Provide the [x, y] coordinate of the cell's center where the given text is located.  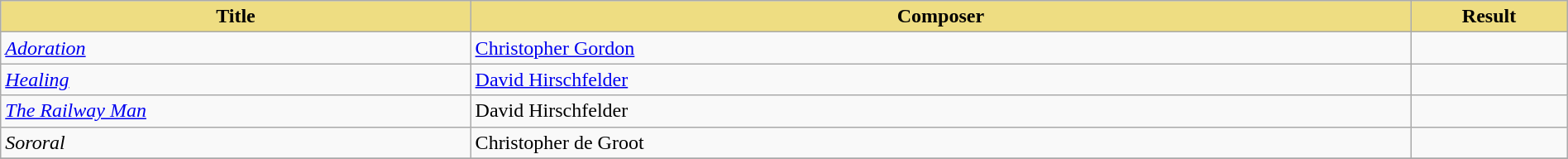
Result [1489, 17]
Christopher Gordon [941, 48]
Composer [941, 17]
Adoration [236, 48]
Christopher de Groot [941, 142]
Healing [236, 79]
The Railway Man [236, 111]
Sororal [236, 142]
Title [236, 17]
